Detect which cell encompasses the target text, then output its (X, Y) center coordinate. 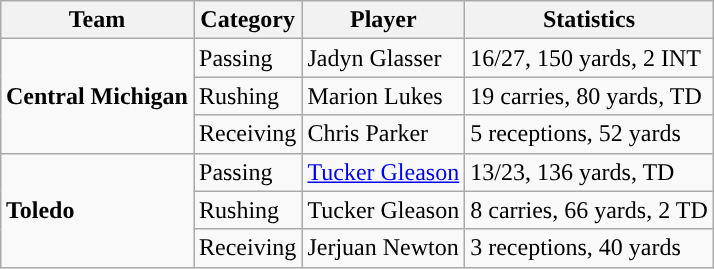
Marion Lukes (384, 96)
13/23, 136 yards, TD (590, 172)
Statistics (590, 20)
Jerjuan Newton (384, 248)
Category (248, 20)
Jadyn Glasser (384, 58)
5 receptions, 52 yards (590, 134)
16/27, 150 yards, 2 INT (590, 58)
8 carries, 66 yards, 2 TD (590, 210)
Team (96, 20)
3 receptions, 40 yards (590, 248)
Player (384, 20)
Central Michigan (96, 96)
Chris Parker (384, 134)
Toledo (96, 210)
19 carries, 80 yards, TD (590, 96)
